Determine the (x, y) coordinate at the center of the cell enclosing the given text.  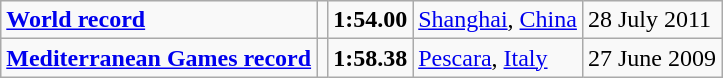
Pescara, Italy (498, 58)
Mediterranean Games record (159, 58)
1:58.38 (370, 58)
1:54.00 (370, 20)
27 June 2009 (652, 58)
28 July 2011 (652, 20)
World record (159, 20)
Shanghai, China (498, 20)
